Locate the cell with the specified text and output its (x, y) center coordinate. 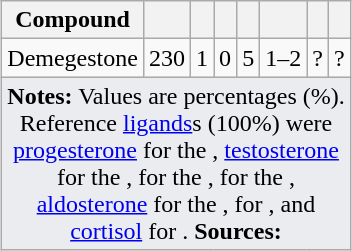
Demegestone (73, 58)
1–2 (284, 58)
230 (166, 58)
0 (226, 58)
5 (248, 58)
1 (202, 58)
Compound (73, 20)
